Detect which cell encompasses the target text, then output its [X, Y] center coordinate. 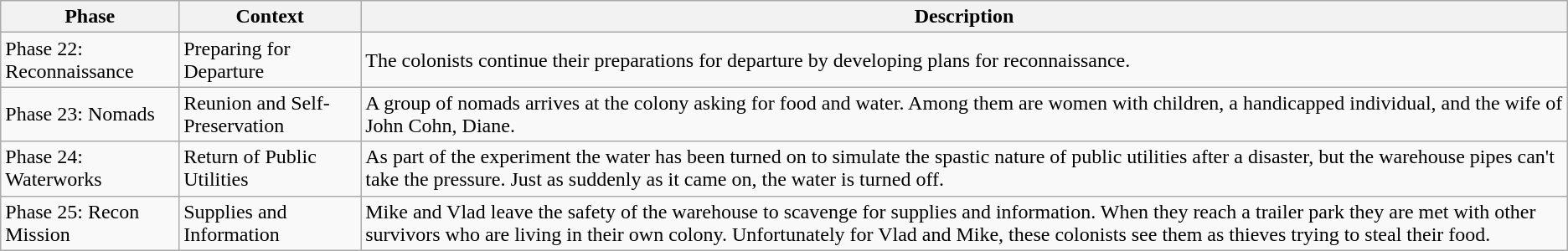
Description [965, 17]
Reunion and Self-Preservation [270, 114]
Context [270, 17]
The colonists continue their preparations for departure by developing plans for reconnaissance. [965, 60]
Phase 25: Recon Mission [90, 223]
Preparing for Departure [270, 60]
Phase 23: Nomads [90, 114]
Phase [90, 17]
Supplies and Information [270, 223]
Return of Public Utilities [270, 169]
Phase 24: Waterworks [90, 169]
Phase 22: Reconnaissance [90, 60]
